For the text-containing cell, return its midpoint in (X, Y) coordinate format. 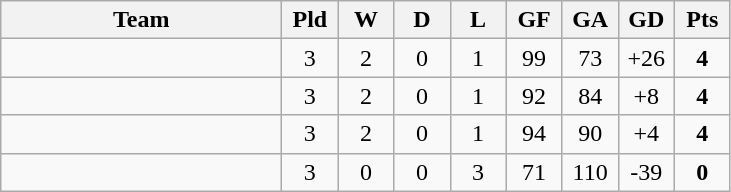
94 (534, 134)
GA (590, 20)
84 (590, 96)
+26 (646, 58)
90 (590, 134)
-39 (646, 172)
D (422, 20)
Pld (310, 20)
Team (142, 20)
110 (590, 172)
73 (590, 58)
92 (534, 96)
L (478, 20)
GD (646, 20)
GF (534, 20)
Pts (702, 20)
99 (534, 58)
+8 (646, 96)
+4 (646, 134)
71 (534, 172)
W (366, 20)
